Find where the given text appears and provide that cell's center as (X, Y) coordinate. 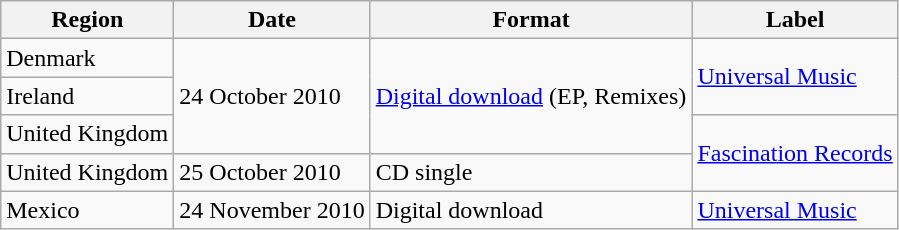
Fascination Records (795, 153)
Format (531, 20)
25 October 2010 (272, 172)
24 October 2010 (272, 96)
Denmark (88, 58)
Digital download (531, 210)
Label (795, 20)
Digital download (EP, Remixes) (531, 96)
Mexico (88, 210)
Ireland (88, 96)
CD single (531, 172)
Date (272, 20)
Region (88, 20)
24 November 2010 (272, 210)
